From the cell containing the given text, extract its center point as [X, Y] coordinate. 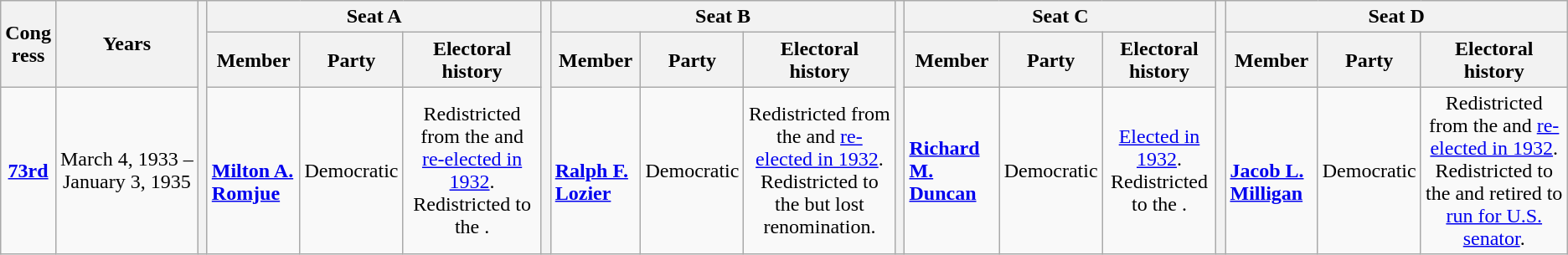
Seat A [374, 17]
Seat D [1396, 17]
Congress [28, 43]
Seat C [1060, 17]
March 4, 1933 –January 3, 1935 [126, 171]
Milton A. Romjue [253, 171]
Seat B [723, 17]
Ralph F. Lozier [596, 171]
Redistricted from the and re-elected in 1932.Redistricted to the but lost renomination. [819, 171]
Years [126, 43]
Redistricted from the and re-elected in 1932.Redistricted to the and retired to run for U.S. senator. [1494, 171]
Elected in 1932.Redistricted to the . [1159, 171]
Redistricted from the and re-elected in 1932.Redistricted to the . [472, 171]
Jacob L. Milligan [1271, 171]
Richard M. Duncan [952, 171]
73rd [28, 171]
